Identify which cell holds the provided text, then report its (X, Y) central coordinate. 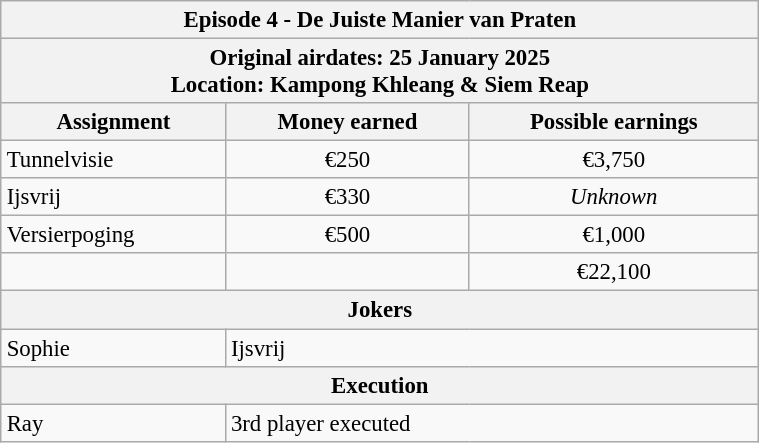
Unknown (614, 197)
€500 (348, 235)
Original airdates: 25 January 2025Location: Kampong Khleang & Siem Reap (380, 70)
Possible earnings (614, 122)
€330 (348, 197)
Sophie (113, 347)
Versierpoging (113, 235)
Money earned (348, 122)
€1,000 (614, 235)
3rd player executed (492, 423)
Ray (113, 423)
Tunnelvisie (113, 160)
€22,100 (614, 272)
Assignment (113, 122)
Execution (380, 385)
€250 (348, 160)
Jokers (380, 310)
€3,750 (614, 160)
Episode 4 - De Juiste Manier van Praten (380, 20)
